Pinpoint the cell where the given text exists, returning its (x, y) midpoint coordinate. 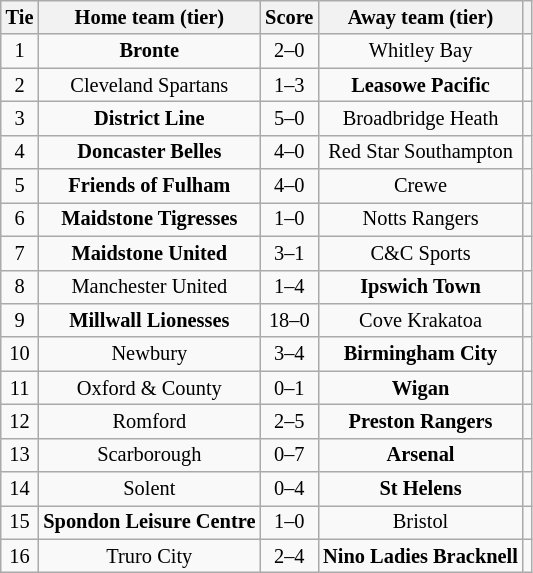
2–0 (289, 51)
Millwall Lionesses (149, 320)
Away team (tier) (420, 17)
11 (20, 388)
Solent (149, 489)
Crewe (420, 186)
Maidstone United (149, 253)
3 (20, 118)
Friends of Fulham (149, 186)
Arsenal (420, 455)
Bronte (149, 51)
Notts Rangers (420, 219)
0–4 (289, 489)
10 (20, 354)
Manchester United (149, 287)
C&C Sports (420, 253)
5–0 (289, 118)
Birmingham City (420, 354)
Newbury (149, 354)
9 (20, 320)
Cove Krakatoa (420, 320)
Broadbridge Heath (420, 118)
Wigan (420, 388)
13 (20, 455)
5 (20, 186)
1–4 (289, 287)
Oxford & County (149, 388)
0–1 (289, 388)
Leasowe Pacific (420, 85)
2–4 (289, 556)
0–7 (289, 455)
Red Star Southampton (420, 152)
Nino Ladies Bracknell (420, 556)
Whitley Bay (420, 51)
4 (20, 152)
Tie (20, 17)
District Line (149, 118)
3–1 (289, 253)
8 (20, 287)
Maidstone Tigresses (149, 219)
Home team (tier) (149, 17)
Preston Rangers (420, 421)
Bristol (420, 522)
6 (20, 219)
16 (20, 556)
Truro City (149, 556)
Romford (149, 421)
Score (289, 17)
Ipswich Town (420, 287)
1–3 (289, 85)
12 (20, 421)
18–0 (289, 320)
14 (20, 489)
Spondon Leisure Centre (149, 522)
3–4 (289, 354)
7 (20, 253)
Scarborough (149, 455)
2 (20, 85)
2–5 (289, 421)
St Helens (420, 489)
15 (20, 522)
Doncaster Belles (149, 152)
1 (20, 51)
Cleveland Spartans (149, 85)
